From the cell containing the given text, extract its center point as (x, y) coordinate. 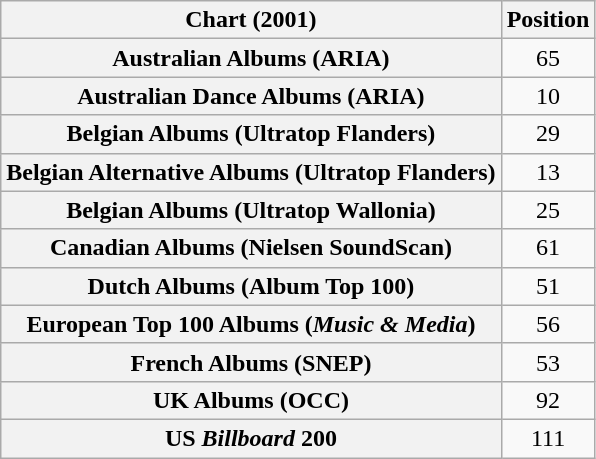
UK Albums (OCC) (251, 400)
Dutch Albums (Album Top 100) (251, 286)
13 (548, 172)
Belgian Albums (Ultratop Wallonia) (251, 210)
29 (548, 134)
56 (548, 324)
Australian Albums (ARIA) (251, 58)
65 (548, 58)
French Albums (SNEP) (251, 362)
European Top 100 Albums (Music & Media) (251, 324)
Chart (2001) (251, 20)
US Billboard 200 (251, 438)
53 (548, 362)
92 (548, 400)
61 (548, 248)
Australian Dance Albums (ARIA) (251, 96)
10 (548, 96)
Position (548, 20)
Canadian Albums (Nielsen SoundScan) (251, 248)
Belgian Alternative Albums (Ultratop Flanders) (251, 172)
51 (548, 286)
Belgian Albums (Ultratop Flanders) (251, 134)
111 (548, 438)
25 (548, 210)
